Scan for the cell matching the given text and deliver its [x, y] coordinate at center. 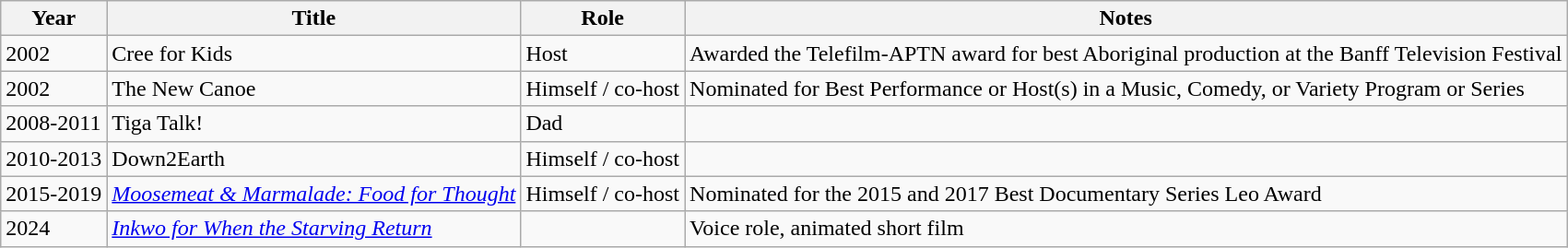
Moosemeat & Marmalade: Food for Thought [313, 194]
2015-2019 [53, 194]
Nominated for Best Performance or Host(s) in a Music, Comedy, or Variety Program or Series [1126, 89]
Notes [1126, 18]
Tiga Talk! [313, 124]
2010-2013 [53, 159]
Title [313, 18]
Dad [603, 124]
Voice role, animated short film [1126, 229]
2024 [53, 229]
Year [53, 18]
Down2Earth [313, 159]
Role [603, 18]
Cree for Kids [313, 53]
The New Canoe [313, 89]
Nominated for the 2015 and 2017 Best Documentary Series Leo Award [1126, 194]
Host [603, 53]
2008-2011 [53, 124]
Awarded the Telefilm-APTN award for best Aboriginal production at the Banff Television Festival [1126, 53]
Inkwo for When the Starving Return [313, 229]
